Return the (x, y) coordinate for the center point of the cell that contains the specified text.  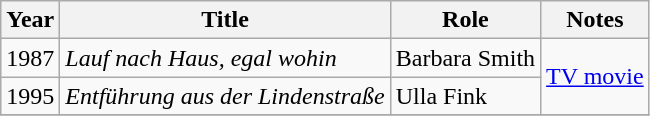
Ulla Fink (465, 96)
Title (225, 20)
1987 (30, 58)
Role (465, 20)
Barbara Smith (465, 58)
1995 (30, 96)
Year (30, 20)
TV movie (596, 77)
Notes (596, 20)
Entführung aus der Lindenstraße (225, 96)
Lauf nach Haus, egal wohin (225, 58)
